Capture the cell that displays the provided text and extract its [X, Y] central coordinate. 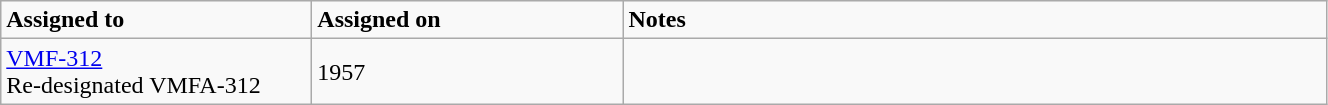
VMF-312Re-designated VMFA-312 [156, 72]
Assigned to [156, 20]
Notes [975, 20]
Assigned on [468, 20]
1957 [468, 72]
